Extract the [X, Y] coordinate from the center of the cell holding the provided text.  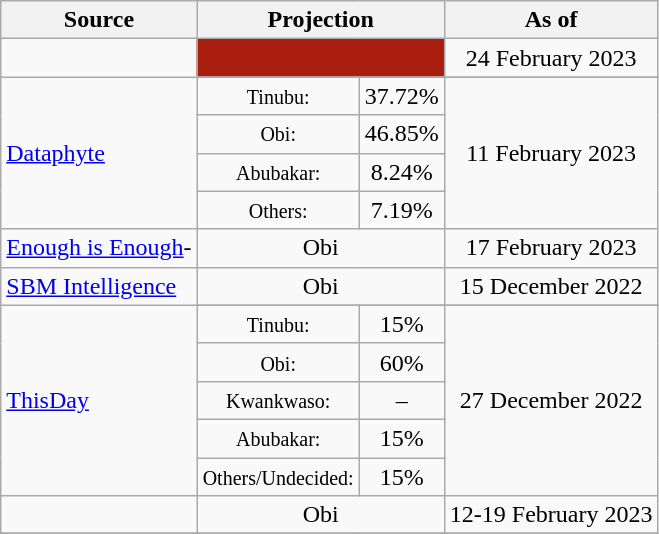
Projection [320, 20]
8.24% [402, 172]
Others: [278, 210]
12-19 February 2023 [551, 515]
As of [551, 20]
SBM Intelligence [99, 286]
7.19% [402, 210]
17 February 2023 [551, 248]
Enough is Enough- [99, 248]
Dataphyte [99, 153]
27 December 2022 [551, 400]
Source [99, 20]
Others/Undecided: [278, 477]
– [402, 400]
46.85% [402, 134]
15 December 2022 [551, 286]
37.72% [402, 96]
60% [402, 362]
ThisDay [99, 400]
11 February 2023 [551, 153]
24 February 2023 [551, 58]
Kwankwaso: [278, 400]
